Identify which cell holds the provided text, then report its (x, y) central coordinate. 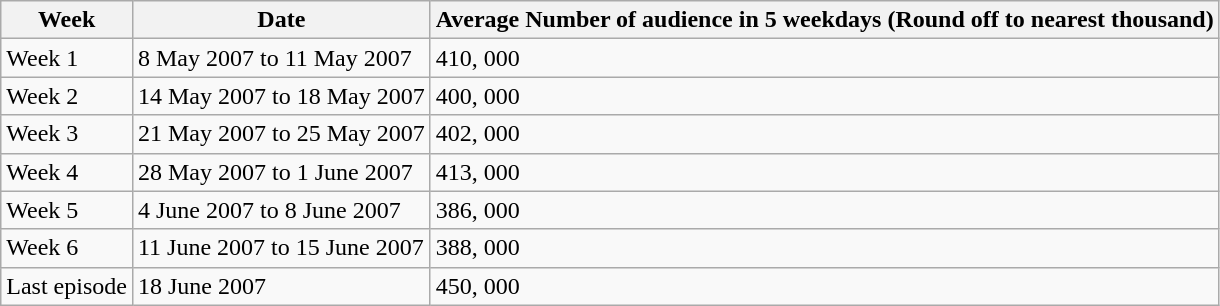
Average Number of audience in 5 weekdays (Round off to nearest thousand) (824, 20)
21 May 2007 to 25 May 2007 (281, 134)
Week 3 (67, 134)
Week 1 (67, 58)
18 June 2007 (281, 286)
388, 000 (824, 248)
450, 000 (824, 286)
386, 000 (824, 210)
4 June 2007 to 8 June 2007 (281, 210)
Week 2 (67, 96)
14 May 2007 to 18 May 2007 (281, 96)
400, 000 (824, 96)
Week 6 (67, 248)
Date (281, 20)
Last episode (67, 286)
Week 5 (67, 210)
413, 000 (824, 172)
Week 4 (67, 172)
28 May 2007 to 1 June 2007 (281, 172)
8 May 2007 to 11 May 2007 (281, 58)
410, 000 (824, 58)
11 June 2007 to 15 June 2007 (281, 248)
Week (67, 20)
402, 000 (824, 134)
